Scan for the cell matching the given text and deliver its (X, Y) coordinate at center. 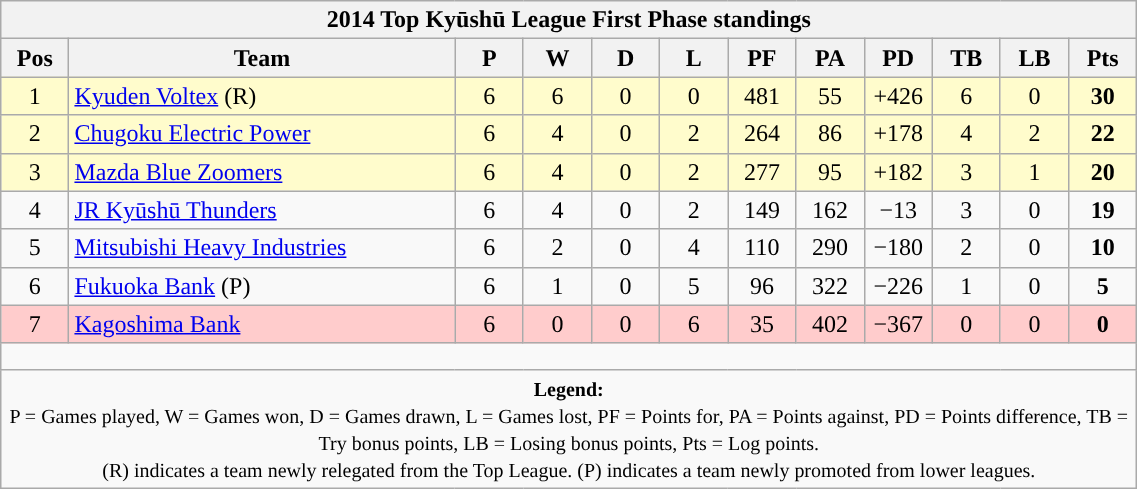
Team (262, 58)
110 (762, 248)
−13 (898, 210)
322 (830, 286)
TB (966, 58)
20 (1103, 172)
Mazda Blue Zoomers (262, 172)
22 (1103, 134)
149 (762, 210)
86 (830, 134)
95 (830, 172)
+182 (898, 172)
Kyuden Voltex (R) (262, 96)
10 (1103, 248)
JR Kyūshū Thunders (262, 210)
96 (762, 286)
+426 (898, 96)
Mitsubishi Heavy Industries (262, 248)
Fukuoka Bank (P) (262, 286)
277 (762, 172)
7 (35, 324)
D (625, 58)
Pos (35, 58)
264 (762, 134)
30 (1103, 96)
162 (830, 210)
PF (762, 58)
19 (1103, 210)
481 (762, 96)
290 (830, 248)
P (489, 58)
402 (830, 324)
35 (762, 324)
−180 (898, 248)
PD (898, 58)
−367 (898, 324)
2014 Top Kyūshū League First Phase standings (569, 20)
L (694, 58)
PA (830, 58)
W (557, 58)
−226 (898, 286)
Pts (1103, 58)
+178 (898, 134)
Kagoshima Bank (262, 324)
Chugoku Electric Power (262, 134)
LB (1034, 58)
55 (830, 96)
